For the text-containing cell, return its midpoint in [X, Y] coordinate format. 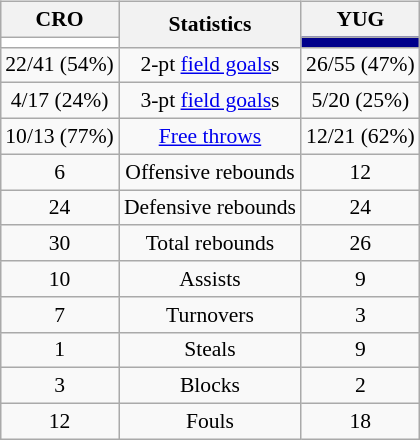
Blocks [210, 386]
Steals [210, 350]
7 [60, 314]
Statistics [210, 24]
2-pt field goalss [210, 65]
26 [360, 243]
12/21 (62%) [360, 136]
YUG [360, 19]
Assists [210, 279]
Fouls [210, 421]
Free throws [210, 136]
Offensive rebounds [210, 172]
1 [60, 350]
3-pt field goalss [210, 101]
18 [360, 421]
30 [60, 243]
Defensive rebounds [210, 208]
Turnovers [210, 314]
6 [60, 172]
2 [360, 386]
Total rebounds [210, 243]
4/17 (24%) [60, 101]
5/20 (25%) [360, 101]
22/41 (54%) [60, 65]
CRO [60, 19]
26/55 (47%) [360, 65]
10 [60, 279]
10/13 (77%) [60, 136]
